Detect which cell encompasses the target text, then output its (x, y) center coordinate. 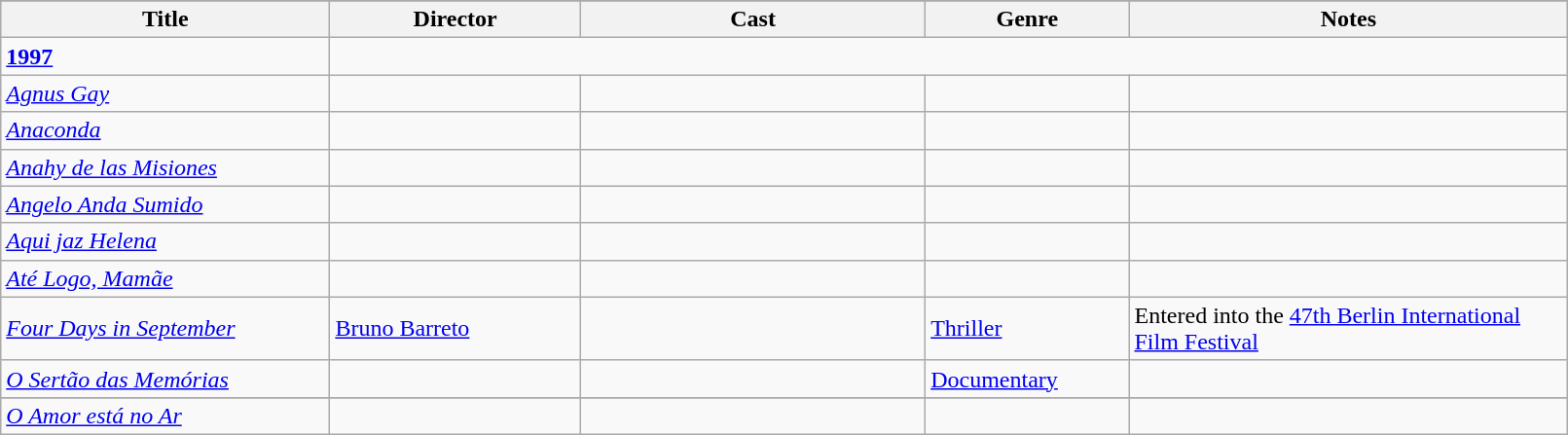
Até Logo, Mamãe (165, 278)
Cast (752, 19)
Documentary (1028, 379)
Genre (1028, 19)
Aqui jaz Helena (165, 241)
1997 (165, 56)
O Sertão das Memórias (165, 379)
Notes (1349, 19)
Anaconda (165, 130)
Title (165, 19)
Anahy de las Misiones (165, 167)
Bruno Barreto (456, 329)
Director (456, 19)
O Amor está no Ar (165, 416)
Four Days in September (165, 329)
Entered into the 47th Berlin International Film Festival (1349, 329)
Thriller (1028, 329)
Angelo Anda Sumido (165, 204)
Agnus Gay (165, 93)
